Identify which cell holds the provided text, then report its (X, Y) central coordinate. 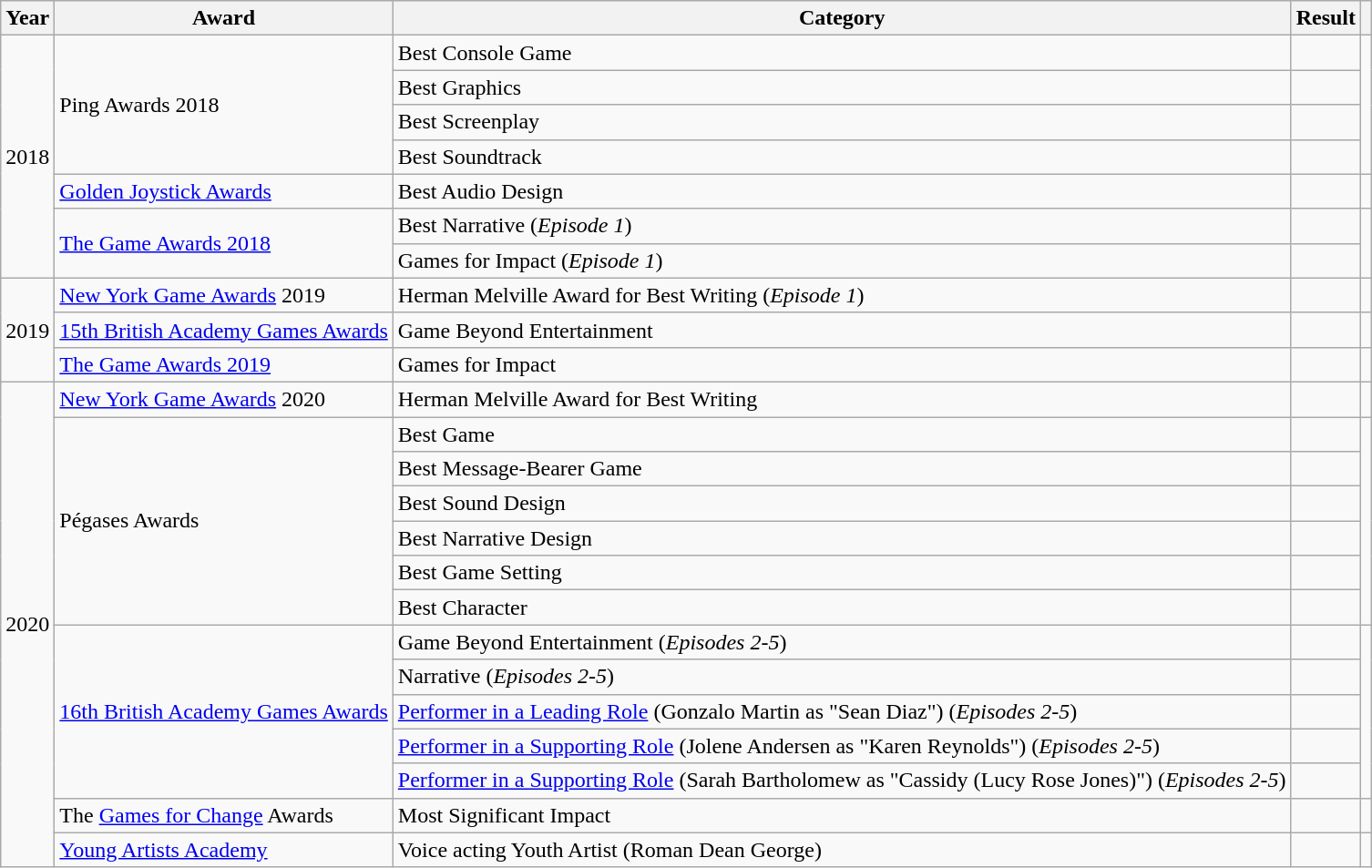
Narrative (Episodes 2-5) (842, 677)
Herman Melville Award for Best Writing (842, 399)
Best Message-Bearer Game (842, 469)
Best Narrative (Episode 1) (842, 226)
Performer in a Supporting Role (Sarah Bartholomew as "Cassidy (Lucy Rose Jones)") (Episodes 2-5) (842, 781)
2018 (27, 157)
Game Beyond Entertainment (842, 330)
Award (224, 18)
The Games for Change Awards (224, 815)
Pégases Awards (224, 521)
Best Narrative Design (842, 538)
Young Artists Academy (224, 850)
Voice acting Youth Artist (Roman Dean George) (842, 850)
Herman Melville Award for Best Writing (Episode 1) (842, 295)
Performer in a Supporting Role (Jolene Andersen as "Karen Reynolds") (Episodes 2-5) (842, 746)
Best Screenplay (842, 122)
Result (1326, 18)
2019 (27, 330)
Year (27, 18)
Best Graphics (842, 87)
Best Game (842, 434)
Games for Impact (842, 364)
New York Game Awards 2020 (224, 399)
15th British Academy Games Awards (224, 330)
Ping Awards 2018 (224, 105)
Games for Impact (Episode 1) (842, 260)
Most Significant Impact (842, 815)
Game Beyond Entertainment (Episodes 2-5) (842, 642)
Best Audio Design (842, 191)
Golden Joystick Awards (224, 191)
Category (842, 18)
Performer in a Leading Role (Gonzalo Martin as "Sean Diaz") (Episodes 2-5) (842, 711)
The Game Awards 2018 (224, 243)
Best Console Game (842, 53)
2020 (27, 625)
The Game Awards 2019 (224, 364)
New York Game Awards 2019 (224, 295)
Best Character (842, 608)
Best Game Setting (842, 573)
Best Soundtrack (842, 157)
Best Sound Design (842, 504)
16th British Academy Games Awards (224, 711)
